Extract the (X, Y) coordinate from the center of the cell holding the provided text.  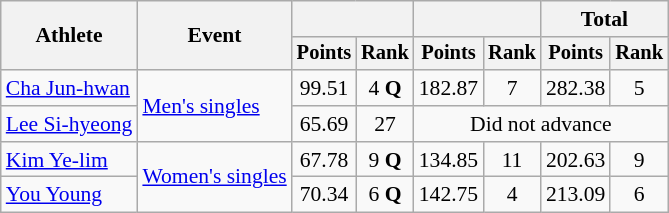
9 Q (385, 160)
99.51 (324, 88)
282.38 (576, 88)
Men's singles (214, 106)
6 Q (385, 195)
9 (639, 160)
Event (214, 36)
142.75 (448, 195)
182.87 (448, 88)
5 (639, 88)
11 (512, 160)
27 (385, 124)
Total (604, 19)
Lee Si-hyeong (70, 124)
213.09 (576, 195)
202.63 (576, 160)
6 (639, 195)
67.78 (324, 160)
70.34 (324, 195)
Women's singles (214, 178)
Cha Jun-hwan (70, 88)
4 (512, 195)
65.69 (324, 124)
4 Q (385, 88)
Did not advance (541, 124)
134.85 (448, 160)
Kim Ye-lim (70, 160)
Athlete (70, 36)
7 (512, 88)
You Young (70, 195)
